Return the (X, Y) coordinate for the center point of the cell that contains the specified text.  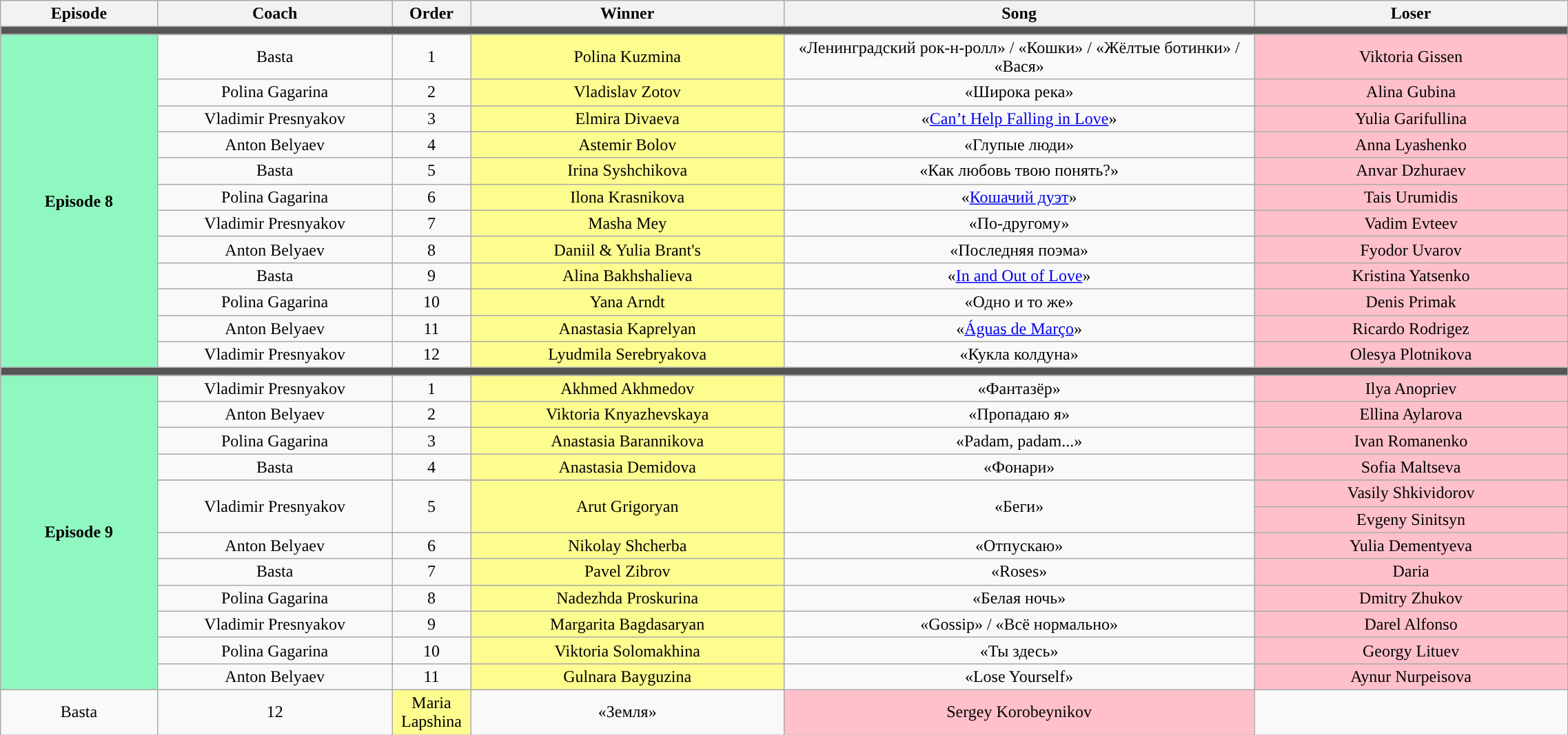
Yana Arndt (627, 302)
«Пропадаю я» (1019, 415)
Sofia Maltseva (1412, 467)
Georgy Lituev (1412, 650)
«Кукла колдуна» (1019, 355)
Yulia Dementyeva (1412, 546)
«Фантазёр» (1019, 389)
«Как любовь твою понять?» (1019, 171)
Episode 9 (79, 533)
Gulnara Bayguzina (627, 676)
«Roses» (1019, 572)
Ellina Aylarova (1412, 415)
Astemir Bolov (627, 145)
Episode 8 (79, 201)
Daniil & Yulia Brant's (627, 249)
Olesya Plotnikova (1412, 355)
Evgeny Sinitsyn (1412, 519)
Alina Gubina (1412, 92)
Masha Mey (627, 223)
«Земля» (627, 712)
Song (1019, 14)
Sergey Korobeynikov (1019, 712)
«Ты здесь» (1019, 650)
Nikolay Shcherba (627, 546)
Kristina Yatsenko (1412, 276)
«Широка река» (1019, 92)
Ilya Anopriev (1412, 389)
«Белая ночь» (1019, 598)
Tais Urumidis (1412, 197)
Vladislav Zotov (627, 92)
«Глупые люди» (1019, 145)
Polina Kuzmina (627, 56)
«Can’t Help Falling in Love» (1019, 118)
«Одно и то же» (1019, 302)
«Gossip» / «Всё нормально» (1019, 624)
Akhmed Akhmedov (627, 389)
«In and Out of Love» (1019, 276)
Viktoria Solomakhina (627, 650)
«Беги» (1019, 506)
«Последняя поэма» (1019, 249)
Pavel Zibrov (627, 572)
Loser (1412, 14)
Coach (274, 14)
Maria Lapshina (431, 712)
Episode (79, 14)
«Кошачий дуэт» (1019, 197)
Darel Alfonso (1412, 624)
Winner (627, 14)
«Фонари» (1019, 467)
Aynur Nurpeisova (1412, 676)
Elmira Divaeva (627, 118)
Vasily Shkividorov (1412, 493)
«Águas de Março» (1019, 329)
Ricardo Rodrigez (1412, 329)
Nadezhda Proskurina (627, 598)
«Отпускаю» (1019, 546)
Ivan Romanenko (1412, 441)
Viktoria Gissen (1412, 56)
Vadim Evteev (1412, 223)
Anastasia Kaprelyan (627, 329)
Order (431, 14)
Anastasia Barannikova (627, 441)
Fyodor Uvarov (1412, 249)
Alina Bakhshalieva (627, 276)
Irina Syshchikova (627, 171)
Dmitry Zhukov (1412, 598)
Viktoria Knyazhevskaya (627, 415)
Lyudmila Serebryakova (627, 355)
«Ленинградский рок-н-ролл» / «Кошки» / «Жёлтые ботинки» / «Вася» (1019, 56)
Arut Grigoryan (627, 506)
Denis Primak (1412, 302)
«По-другому» (1019, 223)
Ilona Krasnikova (627, 197)
Anna Lyashenko (1412, 145)
Yulia Garifullina (1412, 118)
Anastasia Demidova (627, 467)
«Padam, padam...» (1019, 441)
Anvar Dzhuraev (1412, 171)
Margarita Bagdasaryan (627, 624)
«Lose Yourself» (1019, 676)
Daria (1412, 572)
